Search for the cell housing the specified text and yield its (x, y) center coordinate. 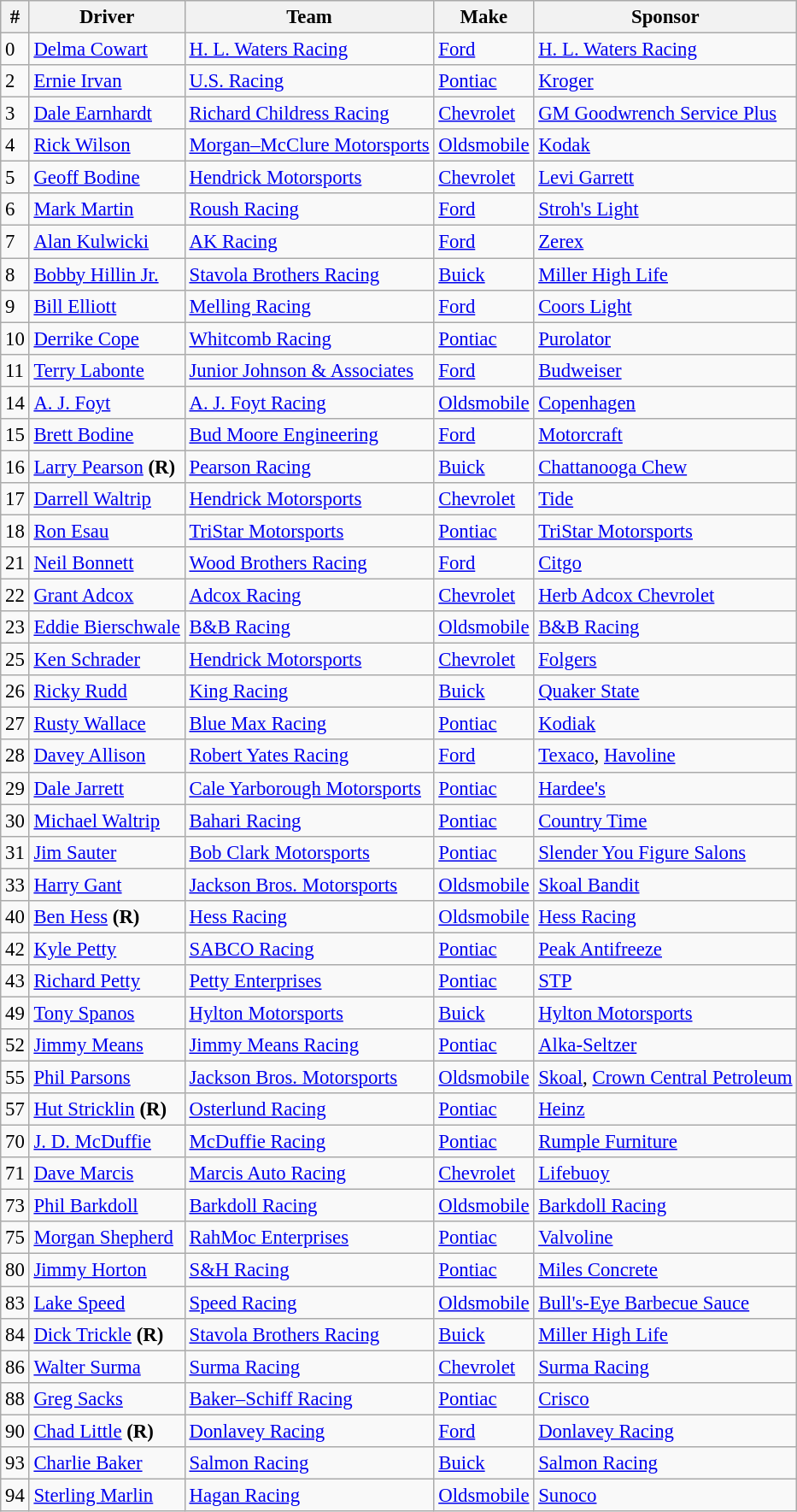
Purolator (665, 338)
Sterling Marlin (107, 1495)
Jimmy Means Racing (309, 1045)
7 (15, 242)
11 (15, 370)
Lake Speed (107, 1303)
Skoal Bandit (665, 885)
15 (15, 435)
14 (15, 403)
5 (15, 178)
Hagan Racing (309, 1495)
29 (15, 788)
King Racing (309, 691)
80 (15, 1270)
Delma Cowart (107, 50)
Heinz (665, 1109)
Slender You Figure Salons (665, 852)
Mark Martin (107, 209)
Country Time (665, 821)
Wood Brothers Racing (309, 563)
Jimmy Horton (107, 1270)
88 (15, 1398)
Baker–Schiff Racing (309, 1398)
55 (15, 1078)
Derrike Cope (107, 338)
McDuffie Racing (309, 1142)
Morgan–McClure Motorsports (309, 145)
Levi Garrett (665, 178)
3 (15, 114)
Harry Gant (107, 885)
Pearson Racing (309, 467)
Eddie Bierschwale (107, 627)
Charlie Baker (107, 1463)
Bill Elliott (107, 306)
Darrell Waltrip (107, 499)
0 (15, 50)
Junior Johnson & Associates (309, 370)
Phil Parsons (107, 1078)
26 (15, 691)
Bahari Racing (309, 821)
Motorcraft (665, 435)
28 (15, 756)
25 (15, 660)
10 (15, 338)
GM Goodwrench Service Plus (665, 114)
Richard Petty (107, 981)
Hardee's (665, 788)
Rusty Wallace (107, 724)
Citgo (665, 563)
52 (15, 1045)
Team (309, 17)
Melling Racing (309, 306)
Miles Concrete (665, 1270)
Ken Schrader (107, 660)
Bud Moore Engineering (309, 435)
Peak Antifreeze (665, 949)
Copenhagen (665, 403)
70 (15, 1142)
Neil Bonnett (107, 563)
Valvoline (665, 1238)
Alka-Seltzer (665, 1045)
Geoff Bodine (107, 178)
Lifebuoy (665, 1174)
Dick Trickle (R) (107, 1334)
Zerex (665, 242)
Grant Adcox (107, 596)
40 (15, 917)
2 (15, 81)
Jim Sauter (107, 852)
Larry Pearson (R) (107, 467)
16 (15, 467)
Brett Bodine (107, 435)
17 (15, 499)
Marcis Auto Racing (309, 1174)
Davey Allison (107, 756)
Stroh's Light (665, 209)
Rumple Furniture (665, 1142)
A. J. Foyt (107, 403)
42 (15, 949)
83 (15, 1303)
Dale Earnhardt (107, 114)
86 (15, 1367)
Petty Enterprises (309, 981)
Sunoco (665, 1495)
SABCO Racing (309, 949)
Skoal, Crown Central Petroleum (665, 1078)
Richard Childress Racing (309, 114)
18 (15, 531)
Folgers (665, 660)
Coors Light (665, 306)
73 (15, 1206)
Ron Esau (107, 531)
Dale Jarrett (107, 788)
49 (15, 1013)
Greg Sacks (107, 1398)
23 (15, 627)
33 (15, 885)
Bull's-Eye Barbecue Sauce (665, 1303)
Tide (665, 499)
J. D. McDuffie (107, 1142)
Cale Yarborough Motorsports (309, 788)
27 (15, 724)
Sponsor (665, 17)
Roush Racing (309, 209)
A. J. Foyt Racing (309, 403)
Bob Clark Motorsports (309, 852)
Robert Yates Racing (309, 756)
Osterlund Racing (309, 1109)
# (15, 17)
Driver (107, 17)
Ricky Rudd (107, 691)
Kodiak (665, 724)
Adcox Racing (309, 596)
Chattanooga Chew (665, 467)
Budweiser (665, 370)
Bobby Hillin Jr. (107, 274)
Terry Labonte (107, 370)
93 (15, 1463)
Make (483, 17)
AK Racing (309, 242)
Speed Racing (309, 1303)
21 (15, 563)
Ben Hess (R) (107, 917)
4 (15, 145)
RahMoc Enterprises (309, 1238)
Rick Wilson (107, 145)
31 (15, 852)
Blue Max Racing (309, 724)
Dave Marcis (107, 1174)
Texaco, Havoline (665, 756)
STP (665, 981)
U.S. Racing (309, 81)
75 (15, 1238)
71 (15, 1174)
Alan Kulwicki (107, 242)
22 (15, 596)
Kodak (665, 145)
6 (15, 209)
Walter Surma (107, 1367)
Crisco (665, 1398)
Michael Waltrip (107, 821)
Phil Barkdoll (107, 1206)
Ernie Irvan (107, 81)
57 (15, 1109)
Morgan Shepherd (107, 1238)
43 (15, 981)
Whitcomb Racing (309, 338)
Quaker State (665, 691)
Jimmy Means (107, 1045)
30 (15, 821)
90 (15, 1431)
Chad Little (R) (107, 1431)
Kroger (665, 81)
Herb Adcox Chevrolet (665, 596)
94 (15, 1495)
S&H Racing (309, 1270)
8 (15, 274)
Hut Stricklin (R) (107, 1109)
Kyle Petty (107, 949)
84 (15, 1334)
9 (15, 306)
Tony Spanos (107, 1013)
